Scan for the cell matching the given text and deliver its [X, Y] coordinate at center. 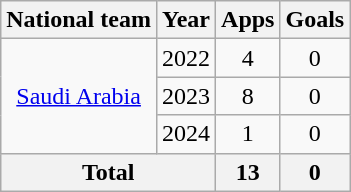
4 [248, 58]
Saudi Arabia [79, 96]
Total [108, 172]
8 [248, 96]
2023 [186, 96]
Goals [315, 20]
2022 [186, 58]
2024 [186, 134]
Apps [248, 20]
1 [248, 134]
Year [186, 20]
13 [248, 172]
National team [79, 20]
